Return the (x, y) coordinate for the center point of the cell that contains the specified text.  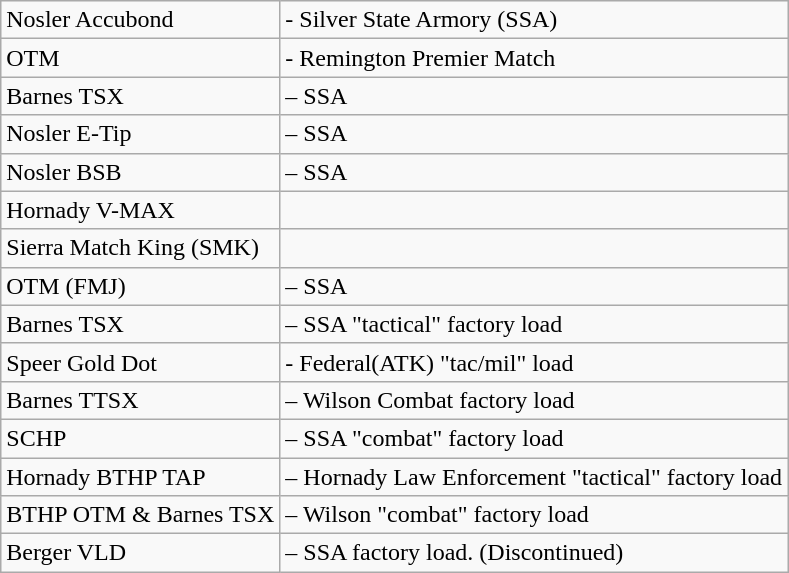
BTHP OTM & Barnes TSX (140, 515)
Sierra Match King (SMK) (140, 248)
Speer Gold Dot (140, 362)
Nosler Accubond (140, 20)
– Wilson "combat" factory load (534, 515)
Nosler E-Tip (140, 134)
Nosler BSB (140, 172)
– Wilson Combat factory load (534, 400)
OTM (FMJ) (140, 286)
– Hornady Law Enforcement "tactical" factory load (534, 477)
OTM (140, 58)
Hornady BTHP TAP (140, 477)
- Remington Premier Match (534, 58)
Barnes TTSX (140, 400)
Berger VLD (140, 553)
– SSA "tactical" factory load (534, 324)
- Silver State Armory (SSA) (534, 20)
– SSA factory load. (Discontinued) (534, 553)
- Federal(ATK) "tac/mil" load (534, 362)
– SSA "combat" factory load (534, 438)
Hornady V-MAX (140, 210)
SCHP (140, 438)
